Determine the [x, y] coordinate at the center of the cell enclosing the given text.  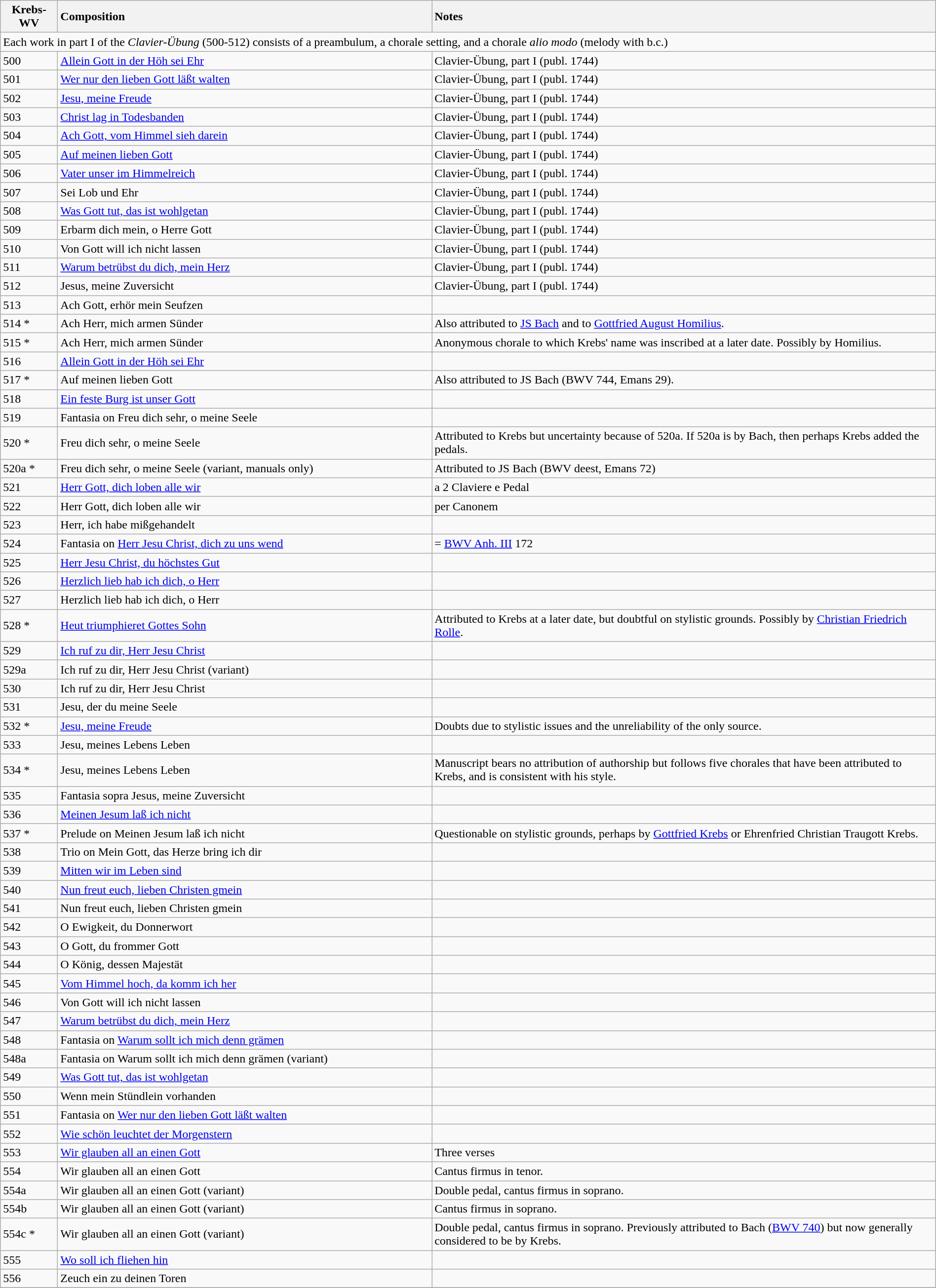
Ein feste Burg ist unser Gott [245, 399]
530 [29, 688]
510 [29, 248]
O König, dessen Majestät [245, 965]
541 [29, 909]
Notes [684, 17]
Each work in part I of the Clavier-Übung (500-512) consists of a preambulum, a chorale setting, and a chorale alio modo (melody with b.c.) [468, 42]
546 [29, 1002]
523 [29, 525]
529a [29, 670]
Ich ruf zu dir, Herr Jesu Christ (variant) [245, 670]
Doubts due to stylistic issues and the unreliability of the only source. [684, 726]
Wenn mein Stündlein vorhanden [245, 1096]
Freu dich sehr, o meine Seele [245, 443]
506 [29, 173]
Jesus, meine Zuversicht [245, 286]
507 [29, 192]
554 [29, 1171]
503 [29, 117]
Erbarm dich mein, o Herre Gott [245, 229]
555 [29, 1260]
502 [29, 98]
Krebs-WV [29, 17]
Fantasia on Warum sollt ich mich denn grämen [245, 1040]
539 [29, 871]
521 [29, 487]
551 [29, 1115]
525 [29, 562]
Three verses [684, 1152]
520a * [29, 468]
500 [29, 61]
522 [29, 506]
O Ewigkeit, du Donnerwort [245, 927]
545 [29, 984]
554c * [29, 1235]
Ach Gott, vom Himmel sieh darein [245, 136]
544 [29, 965]
535 [29, 796]
518 [29, 399]
Wie schön leuchtet der Morgenstern [245, 1134]
Double pedal, cantus firmus in soprano. Previously attributed to Bach (BWV 740) but now generally considered to be by Krebs. [684, 1235]
Mitten wir im Leben sind [245, 871]
Prelude on Meinen Jesum laß ich nicht [245, 833]
Double pedal, cantus firmus in soprano. [684, 1190]
a 2 Claviere e Pedal [684, 487]
526 [29, 581]
513 [29, 305]
Also attributed to JS Bach and to Gottfried August Homilius. [684, 324]
550 [29, 1096]
509 [29, 229]
556 [29, 1279]
Wer nur den lieben Gott läßt walten [245, 79]
533 [29, 745]
548a [29, 1059]
Wo soll ich fliehen hin [245, 1260]
Fantasia on Wer nur den lieben Gott läßt walten [245, 1115]
540 [29, 890]
515 * [29, 342]
520 * [29, 443]
Composition [245, 17]
Vater unser im Himmelreich [245, 173]
Heut triumphieret Gottes Sohn [245, 626]
O Gott, du frommer Gott [245, 946]
Questionable on stylistic grounds, perhaps by Gottfried Krebs or Ehrenfried Christian Traugott Krebs. [684, 833]
519 [29, 417]
542 [29, 927]
547 [29, 1021]
554b [29, 1209]
Christ lag in Todesbanden [245, 117]
Also attributed to JS Bach (BWV 744, Emans 29). [684, 380]
529 [29, 651]
534 * [29, 770]
Cantus firmus in soprano. [684, 1209]
532 * [29, 726]
Ach Gott, erhör mein Seufzen [245, 305]
524 [29, 543]
511 [29, 267]
536 [29, 814]
517 * [29, 380]
Vom Himmel hoch, da komm ich her [245, 984]
537 * [29, 833]
= BWV Anh. III 172 [684, 543]
Fantasia on Warum sollt ich mich denn grämen (variant) [245, 1059]
Anonymous chorale to which Krebs' name was inscribed at a later date. Possibly by Homilius. [684, 342]
Trio on Mein Gott, das Herze bring ich dir [245, 852]
548 [29, 1040]
504 [29, 136]
Sei Lob und Ehr [245, 192]
553 [29, 1152]
501 [29, 79]
531 [29, 707]
514 * [29, 324]
Freu dich sehr, o meine Seele (variant, manuals only) [245, 468]
Attributed to Krebs but uncertainty because of 520a. If 520a is by Bach, then perhaps Krebs added the pedals. [684, 443]
Herr Jesu Christ, du höchstes Gut [245, 562]
505 [29, 154]
552 [29, 1134]
per Canonem [684, 506]
Manuscript bears no attribution of authorship but follows five chorales that have been attributed to Krebs, and is consistent with his style. [684, 770]
Cantus firmus in tenor. [684, 1171]
Fantasia sopra Jesus, meine Zuversicht [245, 796]
516 [29, 361]
Meinen Jesum laß ich nicht [245, 814]
527 [29, 600]
Attributed to Krebs at a later date, but doubtful on stylistic grounds. Possibly by Christian Friedrich Rolle. [684, 626]
Fantasia on Herr Jesu Christ, dich zu uns wend [245, 543]
Herr, ich habe mißgehandelt [245, 525]
Zeuch ein zu deinen Toren [245, 1279]
508 [29, 211]
543 [29, 946]
Attributed to JS Bach (BWV deest, Emans 72) [684, 468]
528 * [29, 626]
538 [29, 852]
512 [29, 286]
Jesu, der du meine Seele [245, 707]
554a [29, 1190]
Fantasia on Freu dich sehr, o meine Seele [245, 417]
549 [29, 1077]
